Detect which cell encompasses the target text, then output its (x, y) center coordinate. 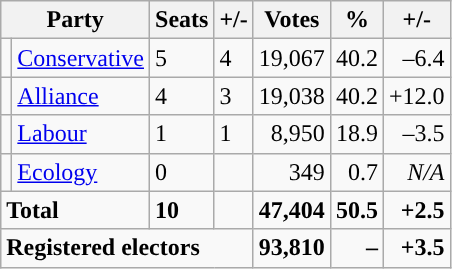
3 (234, 96)
19,067 (292, 58)
Registered electors (128, 248)
50.5 (356, 210)
+3.5 (416, 248)
349 (292, 172)
10 (182, 210)
–6.4 (416, 58)
18.9 (356, 134)
Conservative (81, 58)
8,950 (292, 134)
% (356, 20)
+2.5 (416, 210)
19,038 (292, 96)
Party (76, 20)
N/A (416, 172)
5 (182, 58)
93,810 (292, 248)
–3.5 (416, 134)
Labour (81, 134)
Total (76, 210)
Seats (182, 20)
Ecology (81, 172)
Votes (292, 20)
– (356, 248)
47,404 (292, 210)
Alliance (81, 96)
+12.0 (416, 96)
0.7 (356, 172)
0 (182, 172)
